Output the [X, Y] coordinate of the center of the cell containing the given text.  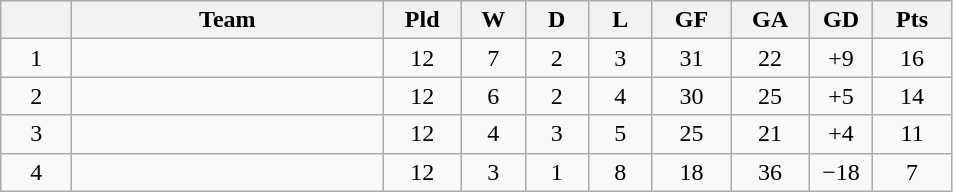
D [557, 20]
Team [228, 20]
Pts [912, 20]
36 [770, 172]
16 [912, 58]
GF [692, 20]
14 [912, 96]
8 [621, 172]
6 [493, 96]
+9 [841, 58]
11 [912, 134]
GA [770, 20]
GD [841, 20]
+5 [841, 96]
22 [770, 58]
W [493, 20]
18 [692, 172]
5 [621, 134]
−18 [841, 172]
30 [692, 96]
21 [770, 134]
31 [692, 58]
L [621, 20]
Pld [422, 20]
+4 [841, 134]
